Pinpoint the cell where the given text exists, returning its [X, Y] midpoint coordinate. 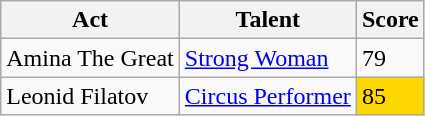
Score [390, 20]
85 [390, 96]
Act [90, 20]
79 [390, 58]
Amina The Great [90, 58]
Talent [268, 20]
Circus Performer [268, 96]
Strong Woman [268, 58]
Leonid Filatov [90, 96]
